Return the (X, Y) coordinate for the center point of the cell that contains the specified text.  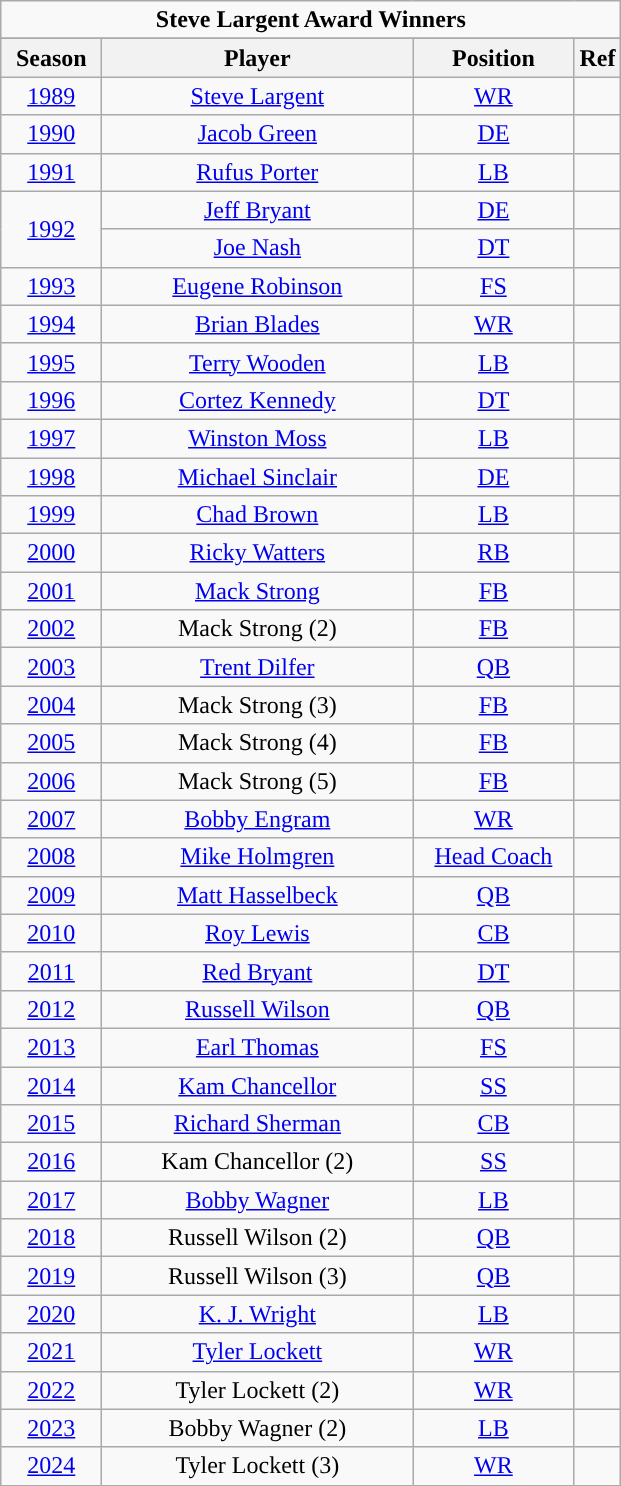
Richard Sherman (258, 1124)
Mack Strong (258, 591)
2024 (52, 1466)
1989 (52, 96)
2013 (52, 1047)
Matt Hasselbeck (258, 895)
1997 (52, 438)
Kam Chancellor (258, 1085)
2008 (52, 857)
Bobby Wagner (2) (258, 1428)
2007 (52, 819)
1996 (52, 400)
Tyler Lockett (2) (258, 1390)
Ricky Watters (258, 553)
1994 (52, 324)
Head Coach (494, 857)
2016 (52, 1162)
Player (258, 58)
Russell Wilson (2) (258, 1238)
2002 (52, 629)
Red Bryant (258, 971)
2015 (52, 1124)
1992 (52, 229)
Mack Strong (2) (258, 629)
Russell Wilson (258, 1009)
1998 (52, 477)
2020 (52, 1314)
2012 (52, 1009)
2017 (52, 1200)
2005 (52, 743)
Mack Strong (3) (258, 705)
Mack Strong (5) (258, 781)
1999 (52, 515)
Michael Sinclair (258, 477)
2006 (52, 781)
2019 (52, 1276)
Bobby Engram (258, 819)
Mike Holmgren (258, 857)
2021 (52, 1352)
1995 (52, 362)
Steve Largent (258, 96)
2009 (52, 895)
Kam Chancellor (2) (258, 1162)
Roy Lewis (258, 933)
2014 (52, 1085)
Ref (598, 58)
Rufus Porter (258, 172)
1990 (52, 134)
Trent Dilfer (258, 667)
2010 (52, 933)
Mack Strong (4) (258, 743)
1993 (52, 286)
Earl Thomas (258, 1047)
Steve Largent Award Winners (311, 20)
Tyler Lockett (3) (258, 1466)
Russell Wilson (3) (258, 1276)
RB (494, 553)
K. J. Wright (258, 1314)
2022 (52, 1390)
2000 (52, 553)
2003 (52, 667)
Cortez Kennedy (258, 400)
2011 (52, 971)
Jeff Bryant (258, 210)
1991 (52, 172)
Winston Moss (258, 438)
Terry Wooden (258, 362)
Season (52, 58)
Joe Nash (258, 248)
2004 (52, 705)
Eugene Robinson (258, 286)
Tyler Lockett (258, 1352)
Brian Blades (258, 324)
Position (494, 58)
2001 (52, 591)
2018 (52, 1238)
Bobby Wagner (258, 1200)
Chad Brown (258, 515)
Jacob Green (258, 134)
2023 (52, 1428)
